Find where the given text appears and provide that cell's center as (x, y) coordinate. 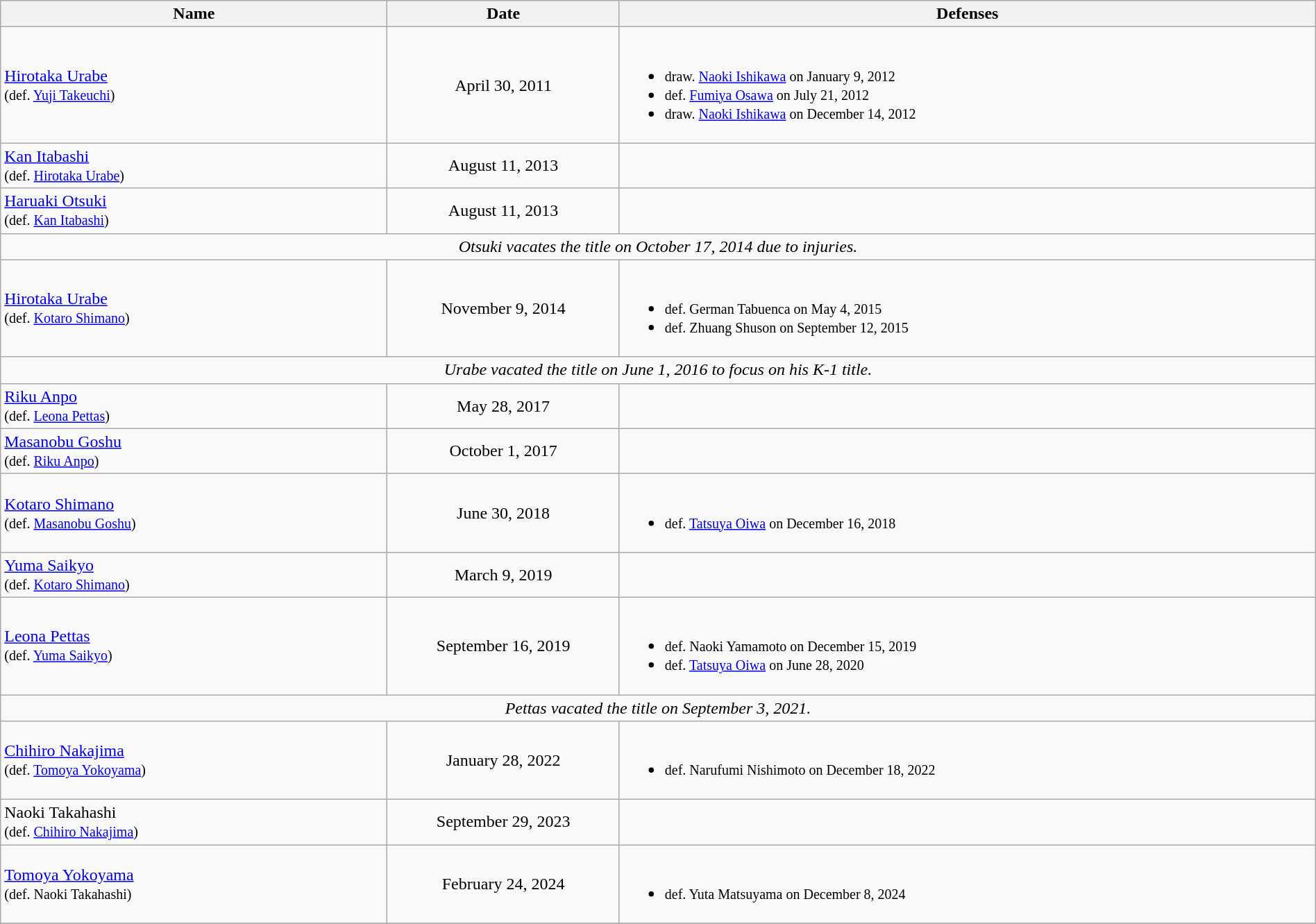
Leona Pettas (def. Yuma Saikyo) (194, 646)
Kotaro Shimano (def. Masanobu Goshu) (194, 512)
Pettas vacated the title on September 3, 2021. (658, 707)
Chihiro Nakajima (def. Tomoya Yokoyama) (194, 761)
def. Yuta Matsuyama on December 8, 2024 (968, 884)
Riku Anpo (def. Leona Pettas) (194, 405)
def. German Tabuenca on May 4, 2015def. Zhuang Shuson on September 12, 2015 (968, 308)
January 28, 2022 (503, 761)
September 29, 2023 (503, 822)
def. Tatsuya Oiwa on December 16, 2018 (968, 512)
Tomoya Yokoyama (def. Naoki Takahashi) (194, 884)
Date (503, 14)
def. Naoki Yamamoto on December 15, 2019def. Tatsuya Oiwa on June 28, 2020 (968, 646)
Name (194, 14)
Naoki Takahashi (def. Chihiro Nakajima) (194, 822)
March 9, 2019 (503, 575)
November 9, 2014 (503, 308)
Haruaki Otsuki (def. Kan Itabashi) (194, 211)
Otsuki vacates the title on October 17, 2014 due to injuries. (658, 246)
June 30, 2018 (503, 512)
May 28, 2017 (503, 405)
Hirotaka Urabe (def. Yuji Takeuchi) (194, 85)
def. Narufumi Nishimoto on December 18, 2022 (968, 761)
April 30, 2011 (503, 85)
Urabe vacated the title on June 1, 2016 to focus on his K-1 title. (658, 370)
Hirotaka Urabe (def. Kotaro Shimano) (194, 308)
Masanobu Goshu (def. Riku Anpo) (194, 451)
October 1, 2017 (503, 451)
Defenses (968, 14)
draw. Naoki Ishikawa on January 9, 2012def. Fumiya Osawa on July 21, 2012draw. Naoki Ishikawa on December 14, 2012 (968, 85)
Yuma Saikyo (def. Kotaro Shimano) (194, 575)
February 24, 2024 (503, 884)
September 16, 2019 (503, 646)
Kan Itabashi (def. Hirotaka Urabe) (194, 165)
